Detect which cell encompasses the target text, then output its [x, y] center coordinate. 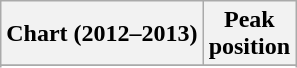
Chart (2012–2013) [102, 34]
Peakposition [249, 34]
